Search for the cell housing the specified text and yield its (x, y) center coordinate. 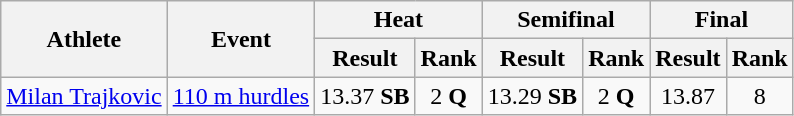
Milan Trajkovic (84, 96)
8 (760, 96)
Athlete (84, 39)
Semifinal (566, 20)
13.87 (688, 96)
13.29 SB (532, 96)
Event (240, 39)
13.37 SB (365, 96)
110 m hurdles (240, 96)
Heat (399, 20)
Final (722, 20)
